Output the (X, Y) coordinate of the center of the cell containing the given text.  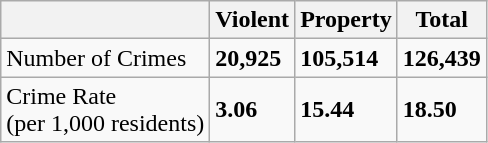
126,439 (442, 58)
Violent (252, 20)
18.50 (442, 110)
Number of Crimes (106, 58)
105,514 (346, 58)
Total (442, 20)
3.06 (252, 110)
15.44 (346, 110)
Property (346, 20)
Crime Rate(per 1,000 residents) (106, 110)
20,925 (252, 58)
